Determine the (x, y) coordinate at the center of the cell enclosing the given text.  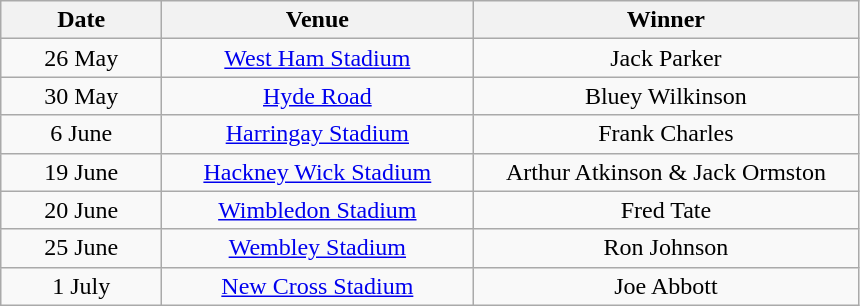
Venue (318, 20)
Hyde Road (318, 96)
West Ham Stadium (318, 58)
19 June (82, 172)
Arthur Atkinson & Jack Ormston (666, 172)
Jack Parker (666, 58)
Harringay Stadium (318, 134)
25 June (82, 248)
Frank Charles (666, 134)
Joe Abbott (666, 286)
20 June (82, 210)
Ron Johnson (666, 248)
Date (82, 20)
Wembley Stadium (318, 248)
Hackney Wick Stadium (318, 172)
Winner (666, 20)
30 May (82, 96)
6 June (82, 134)
New Cross Stadium (318, 286)
Bluey Wilkinson (666, 96)
Fred Tate (666, 210)
26 May (82, 58)
1 July (82, 286)
Wimbledon Stadium (318, 210)
